Provide the [x, y] coordinate of the cell's center where the given text is located.  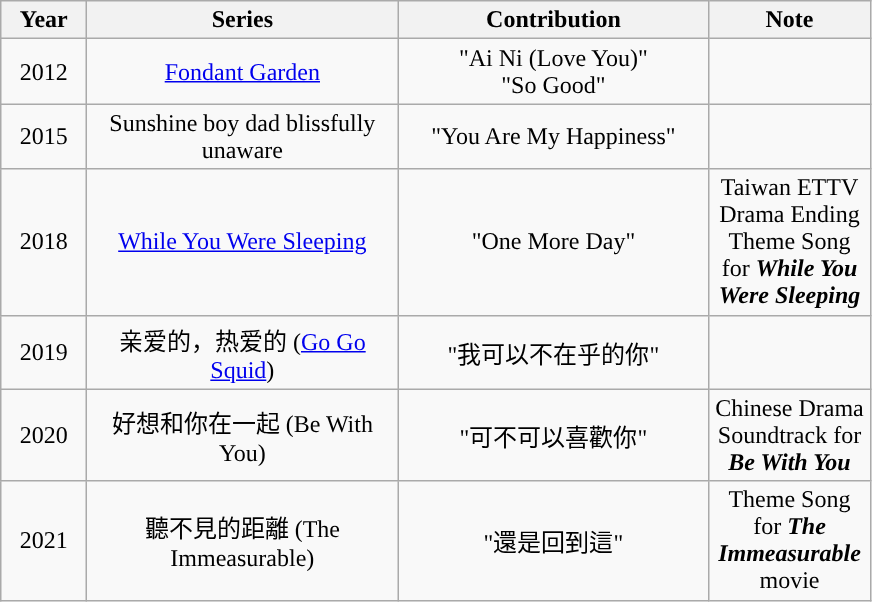
2018 [44, 242]
2021 [44, 540]
Sunshine boy dad blissfully unaware [242, 136]
"我可以不在乎的你" [554, 352]
2012 [44, 72]
好想和你在一起 (Be With You) [242, 435]
Note [790, 20]
2015 [44, 136]
2019 [44, 352]
"You Are My Happiness" [554, 136]
2020 [44, 435]
"One More Day" [554, 242]
"可不可以喜歡你" [554, 435]
Chinese Drama Soundtrack for Be With You [790, 435]
亲爱的，热爱的 (Go Go Squid) [242, 352]
Year [44, 20]
Taiwan ETTV Drama Ending Theme Song for While You Were Sleeping [790, 242]
"Ai Ni (Love You)" "So Good" [554, 72]
Theme Song for The Immeasurable movie [790, 540]
Contribution [554, 20]
Series [242, 20]
"還是回到這" [554, 540]
While You Were Sleeping [242, 242]
Fondant Garden [242, 72]
聽不見的距離 (The Immeasurable) [242, 540]
